Capture the cell that displays the provided text and extract its (x, y) central coordinate. 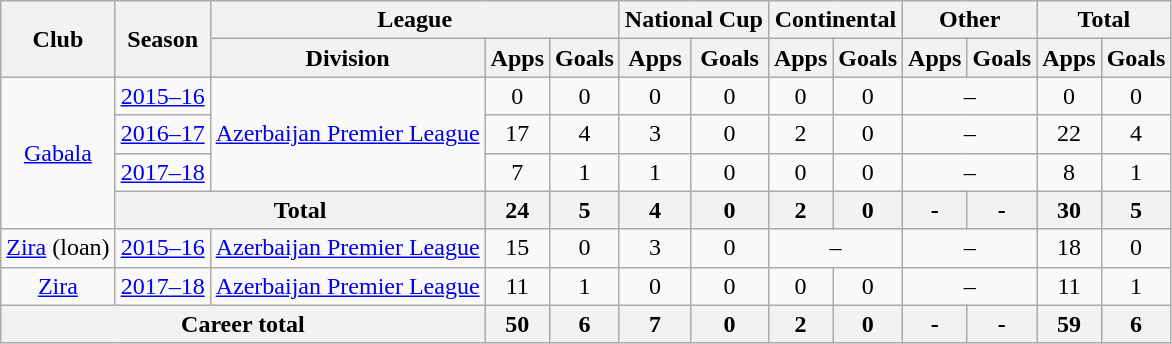
17 (517, 134)
Club (58, 39)
30 (1069, 210)
59 (1069, 324)
League (414, 20)
Continental (835, 20)
Season (162, 39)
Career total (243, 324)
22 (1069, 134)
18 (1069, 248)
Gabala (58, 153)
Division (348, 58)
Other (970, 20)
15 (517, 248)
Zira (loan) (58, 248)
2016–17 (162, 134)
50 (517, 324)
National Cup (694, 20)
24 (517, 210)
Zira (58, 286)
8 (1069, 172)
